From the cell containing the given text, extract its center point as [X, Y] coordinate. 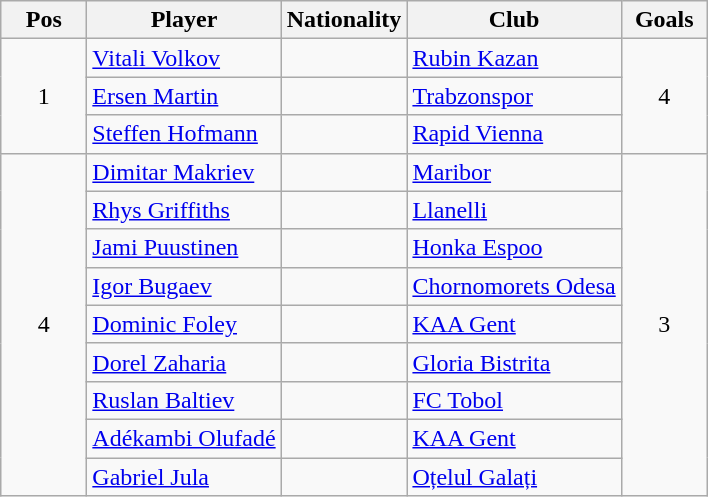
Steffen Hofmann [184, 134]
Igor Bugaev [184, 286]
Dimitar Makriev [184, 172]
Rapid Vienna [514, 134]
Gabriel Jula [184, 477]
Dorel Zaharia [184, 362]
Oțelul Galați [514, 477]
Pos [44, 20]
1 [44, 96]
Goals [664, 20]
Vitali Volkov [184, 58]
Gloria Bistrita [514, 362]
Dominic Foley [184, 324]
Jami Puustinen [184, 248]
Adékambi Olufadé [184, 438]
Ruslan Baltiev [184, 400]
Rhys Griffiths [184, 210]
Nationality [344, 20]
Ersen Martin [184, 96]
Rubin Kazan [514, 58]
3 [664, 324]
Llanelli [514, 210]
FC Tobol [514, 400]
Honka Espoo [514, 248]
Player [184, 20]
Trabzonspor [514, 96]
Maribor [514, 172]
Club [514, 20]
Chornomorets Odesa [514, 286]
